Identify which cell holds the provided text, then report its [X, Y] central coordinate. 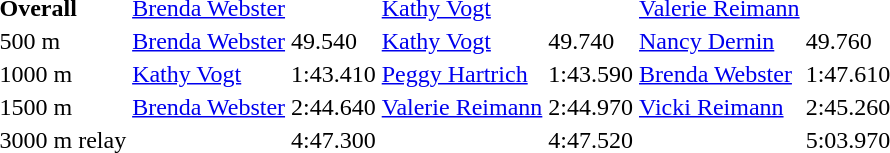
1:43.410 [334, 74]
Nancy Dernin [720, 41]
49.740 [591, 41]
2:44.970 [591, 107]
Valerie Reimann [462, 107]
49.540 [334, 41]
2:44.640 [334, 107]
1:43.590 [591, 74]
Peggy Hartrich [462, 74]
Vicki Reimann [720, 107]
